Capture the cell that displays the provided text and extract its [x, y] central coordinate. 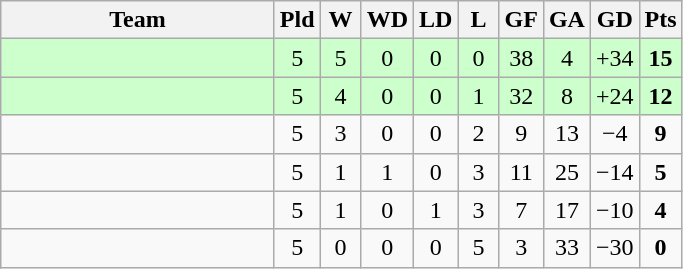
WD [387, 20]
L [478, 20]
Pld [297, 20]
12 [660, 96]
+24 [614, 96]
32 [521, 96]
2 [478, 134]
13 [566, 134]
GF [521, 20]
15 [660, 58]
+34 [614, 58]
LD [436, 20]
−14 [614, 172]
17 [566, 210]
Pts [660, 20]
−30 [614, 248]
33 [566, 248]
GA [566, 20]
GD [614, 20]
8 [566, 96]
−10 [614, 210]
−4 [614, 134]
11 [521, 172]
25 [566, 172]
38 [521, 58]
Team [138, 20]
7 [521, 210]
W [340, 20]
